Extract the (X, Y) coordinate from the center of the cell holding the provided text.  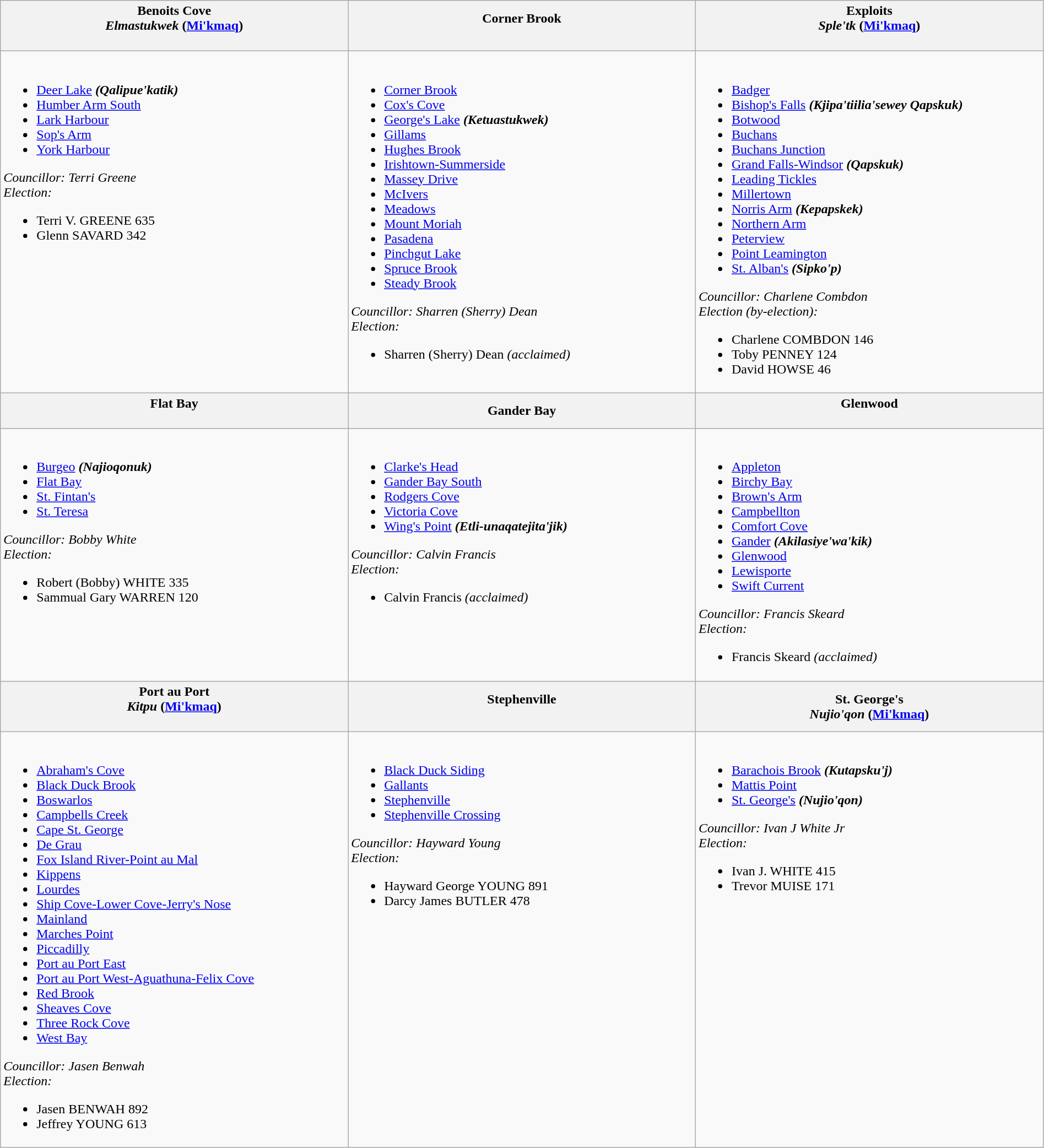
Corner Brook (522, 26)
Stephenville (522, 706)
Benoits CoveElmastukwek (Mi'kmaq) (174, 26)
Flat Bay (174, 411)
Deer Lake (Qalipue'katik)Humber Arm SouthLark HarbourSop's ArmYork HarbourCouncillor: Terri Greene Election:Terri V. GREENE 635Glenn SAVARD 342 (174, 222)
Glenwood (869, 411)
St. George'sNujio'qon (Mi'kmaq) (869, 706)
Burgeo (Najioqonuk)Flat BaySt. Fintan'sSt. TeresaCouncillor: Bobby WhiteElection:Robert (Bobby) WHITE 335Sammual Gary WARREN 120 (174, 555)
Port au PortKitpu (Mi'kmaq) (174, 706)
Gander Bay (522, 411)
Barachois Brook (Kutapsku'j)Mattis PointSt. George's (Nujio'qon)Councillor: Ivan J White JrElection:Ivan J. WHITE 415Trevor MUISE 171 (869, 940)
ExploitsSple'tk (Mi'kmaq) (869, 26)
Black Duck SidingGallantsStephenvilleStephenville CrossingCouncillor: Hayward YoungElection:Hayward George YOUNG 891Darcy James BUTLER 478 (522, 940)
